For the text-containing cell, return its midpoint in (X, Y) coordinate format. 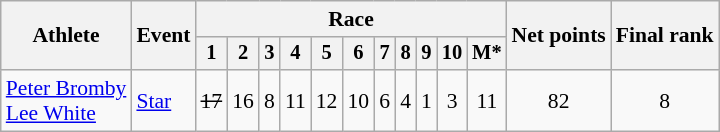
16 (243, 100)
7 (384, 54)
Race (350, 19)
M* (486, 54)
Net points (559, 36)
2 (243, 54)
12 (327, 100)
Athlete (66, 36)
82 (559, 100)
Peter BrombyLee White (66, 100)
Final rank (665, 36)
9 (426, 54)
17 (211, 100)
Star (163, 100)
5 (327, 54)
Event (163, 36)
